For the text-containing cell, return its midpoint in (X, Y) coordinate format. 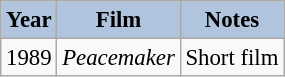
1989 (29, 58)
Year (29, 20)
Short film (232, 58)
Peacemaker (118, 58)
Film (118, 20)
Notes (232, 20)
